Output the [x, y] coordinate of the center of the cell containing the given text.  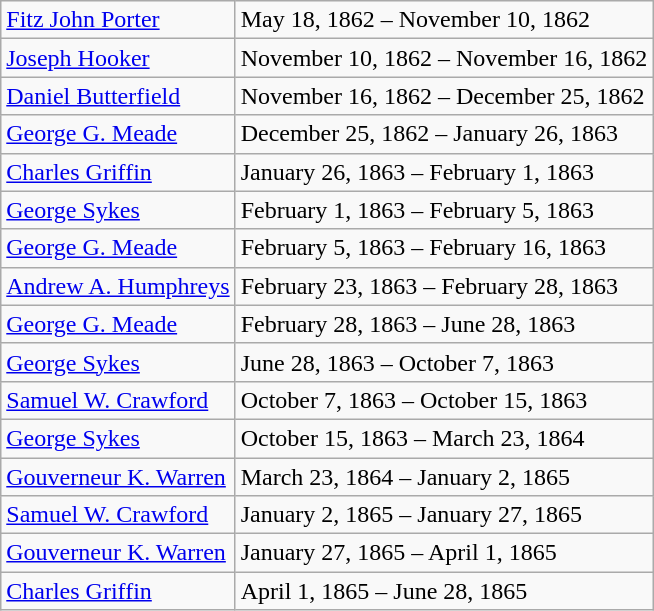
February 1, 1863 – February 5, 1863 [444, 210]
January 2, 1865 – January 27, 1865 [444, 515]
Joseph Hooker [118, 58]
April 1, 1865 – June 28, 1865 [444, 591]
October 7, 1863 – October 15, 1863 [444, 400]
June 28, 1863 – October 7, 1863 [444, 362]
Fitz John Porter [118, 20]
November 16, 1862 – December 25, 1862 [444, 96]
March 23, 1864 – January 2, 1865 [444, 477]
December 25, 1862 – January 26, 1863 [444, 134]
February 5, 1863 – February 16, 1863 [444, 248]
Daniel Butterfield [118, 96]
February 23, 1863 – February 28, 1863 [444, 286]
Andrew A. Humphreys [118, 286]
January 27, 1865 – April 1, 1865 [444, 553]
October 15, 1863 – March 23, 1864 [444, 438]
February 28, 1863 – June 28, 1863 [444, 324]
January 26, 1863 – February 1, 1863 [444, 172]
November 10, 1862 – November 16, 1862 [444, 58]
May 18, 1862 – November 10, 1862 [444, 20]
